Scan for the cell matching the given text and deliver its [X, Y] coordinate at center. 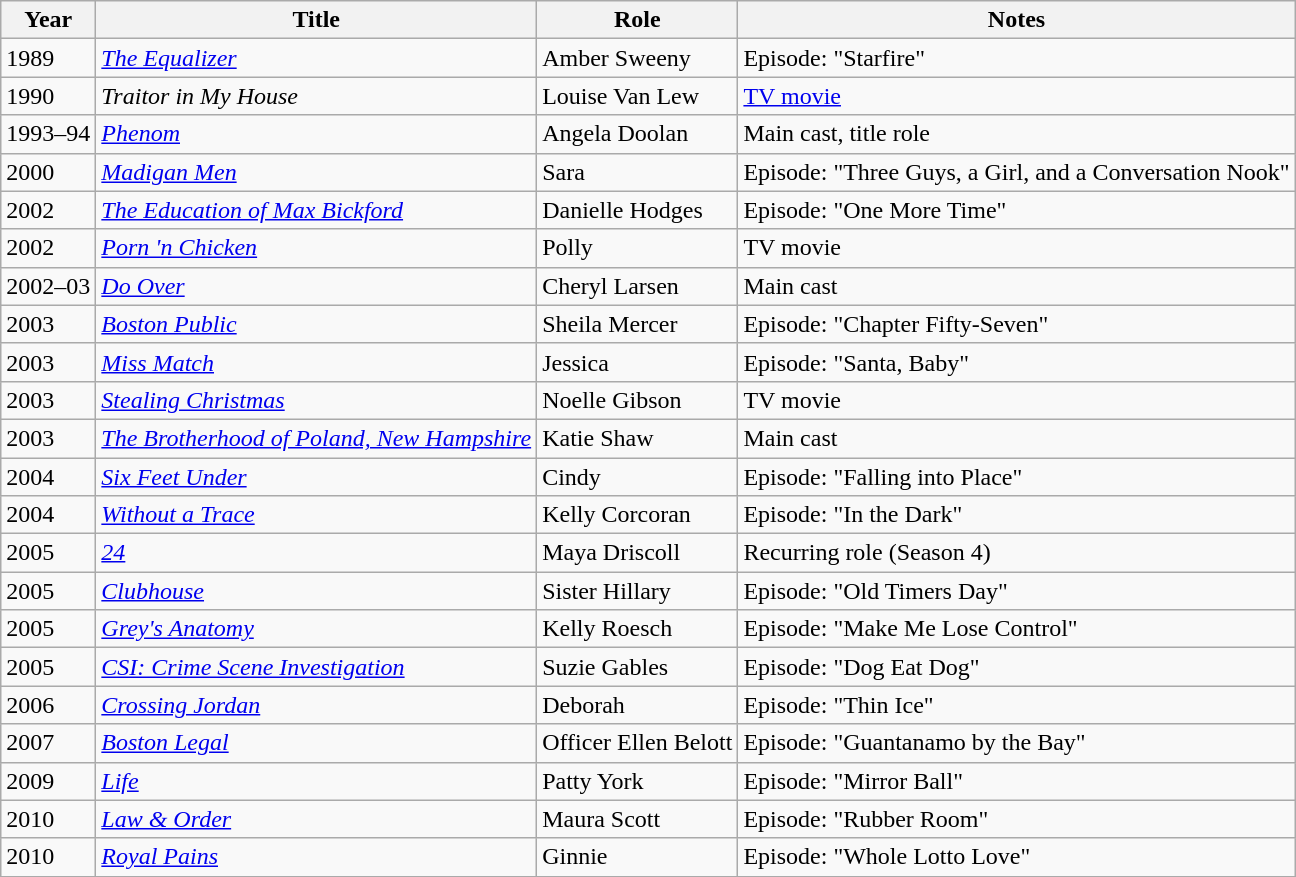
Episode: "In the Dark" [1016, 515]
Phenom [316, 134]
Amber Sweeny [638, 58]
Episode: "Guantanamo by the Bay" [1016, 743]
Title [316, 20]
2000 [48, 172]
Sheila Mercer [638, 324]
Suzie Gables [638, 667]
Episode: "Rubber Room" [1016, 819]
Life [316, 781]
24 [316, 553]
2006 [48, 705]
Episode: "Whole Lotto Love" [1016, 857]
Role [638, 20]
Episode: "Santa, Baby" [1016, 362]
Katie Shaw [638, 438]
The Brotherhood of Poland, New Hampshire [316, 438]
1989 [48, 58]
Episode: "Mirror Ball" [1016, 781]
2002–03 [48, 286]
Maura Scott [638, 819]
Episode: "Make Me Lose Control" [1016, 629]
Madigan Men [316, 172]
2007 [48, 743]
Noelle Gibson [638, 400]
Ginnie [638, 857]
Boston Public [316, 324]
Polly [638, 248]
Law & Order [316, 819]
2009 [48, 781]
Miss Match [316, 362]
Kelly Roesch [638, 629]
1993–94 [48, 134]
Cindy [638, 477]
Sister Hillary [638, 591]
Main cast, title role [1016, 134]
Episode: "Old Timers Day" [1016, 591]
Do Over [316, 286]
Recurring role (Season 4) [1016, 553]
Year [48, 20]
Episode: "Dog Eat Dog" [1016, 667]
Episode: "Starfire" [1016, 58]
Porn 'n Chicken [316, 248]
Traitor in My House [316, 96]
1990 [48, 96]
Kelly Corcoran [638, 515]
Episode: "Three Guys, a Girl, and a Conversation Nook" [1016, 172]
Without a Trace [316, 515]
Episode: "Chapter Fifty-Seven" [1016, 324]
Danielle Hodges [638, 210]
Jessica [638, 362]
Patty York [638, 781]
Louise Van Lew [638, 96]
Notes [1016, 20]
Boston Legal [316, 743]
Crossing Jordan [316, 705]
Episode: "Thin Ice" [1016, 705]
Grey's Anatomy [316, 629]
Sara [638, 172]
Officer Ellen Belott [638, 743]
The Equalizer [316, 58]
Clubhouse [316, 591]
Maya Driscoll [638, 553]
Deborah [638, 705]
Six Feet Under [316, 477]
The Education of Max Bickford [316, 210]
Cheryl Larsen [638, 286]
Stealing Christmas [316, 400]
CSI: Crime Scene Investigation [316, 667]
Episode: "Falling into Place" [1016, 477]
Episode: "One More Time" [1016, 210]
Angela Doolan [638, 134]
Royal Pains [316, 857]
